Capture the cell that displays the provided text and extract its (x, y) central coordinate. 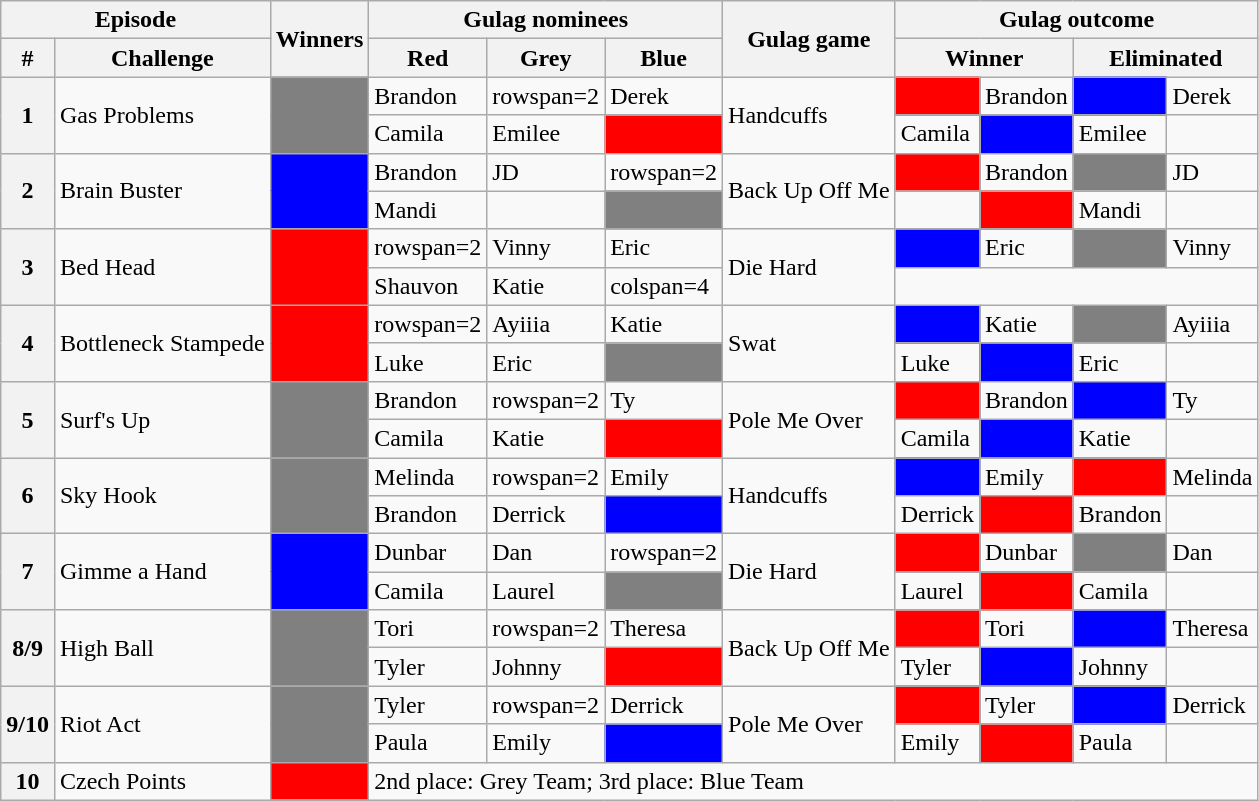
Gulag game (810, 39)
Surf's Up (162, 419)
# (28, 58)
Episode (136, 20)
Brain Buster (162, 191)
Winners (320, 39)
4 (28, 343)
Blue (664, 58)
Gas Problems (162, 115)
Czech Points (162, 781)
9/10 (28, 724)
Gimme a Hand (162, 572)
1 (28, 115)
High Ball (162, 648)
Swat (810, 343)
7 (28, 572)
Winner (984, 58)
2nd place: Grey Team; 3rd place: Blue Team (814, 781)
5 (28, 419)
Bed Head (162, 267)
colspan=4 (664, 286)
2 (28, 191)
Bottleneck Stampede (162, 343)
6 (28, 496)
Eliminated (1166, 58)
Grey (546, 58)
Shauvon (428, 286)
3 (28, 267)
Riot Act (162, 724)
8/9 (28, 648)
Challenge (162, 58)
10 (28, 781)
Sky Hook (162, 496)
Red (428, 58)
Gulag nominees (546, 20)
Gulag outcome (1076, 20)
